Determine the [X, Y] coordinate at the center of the cell enclosing the given text.  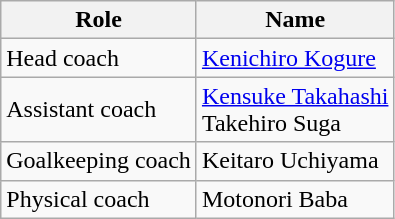
Head coach [99, 58]
Name [295, 20]
Assistant coach [99, 110]
Goalkeeping coach [99, 161]
Kensuke Takahashi Takehiro Suga [295, 110]
Physical coach [99, 199]
Keitaro Uchiyama [295, 161]
Kenichiro Kogure [295, 58]
Role [99, 20]
Motonori Baba [295, 199]
